Return (X, Y) of the center of cell containing provided text 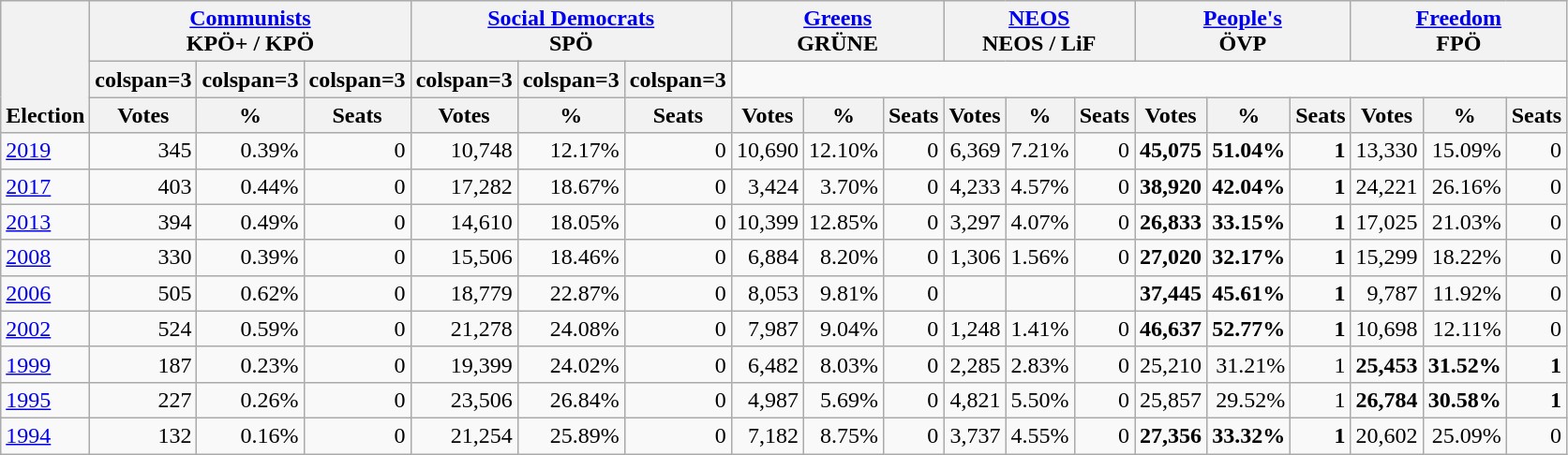
9.81% (844, 293)
0.49% (250, 222)
21,254 (464, 435)
394 (143, 222)
15,506 (464, 257)
2019 (45, 151)
4,987 (767, 400)
345 (143, 151)
9,787 (1387, 293)
25.09% (1464, 435)
132 (143, 435)
4.57% (1040, 186)
2017 (45, 186)
19,399 (464, 364)
0.16% (250, 435)
2006 (45, 293)
5.50% (1040, 400)
Social DemocratsSPÖ (571, 32)
13,330 (1387, 151)
25,453 (1387, 364)
3,424 (767, 186)
4,233 (975, 186)
21.03% (1464, 222)
12.10% (844, 151)
1995 (45, 400)
8.03% (844, 364)
10,690 (767, 151)
45.61% (1248, 293)
5.69% (844, 400)
20,602 (1387, 435)
6,369 (975, 151)
4.55% (1040, 435)
17,025 (1387, 222)
46,637 (1172, 329)
9.04% (844, 329)
CommunistsKPÖ+ / KPÖ (250, 32)
12.85% (844, 222)
24.02% (571, 364)
25,210 (1172, 364)
403 (143, 186)
12.11% (1464, 329)
27,020 (1172, 257)
GreensGRÜNE (838, 32)
33.15% (1248, 222)
1999 (45, 364)
10,399 (767, 222)
51.04% (1248, 151)
24.08% (571, 329)
7,182 (767, 435)
18.05% (571, 222)
45,075 (1172, 151)
17,282 (464, 186)
18.46% (571, 257)
6,884 (767, 257)
42.04% (1248, 186)
7.21% (1040, 151)
2.83% (1040, 364)
505 (143, 293)
4.07% (1040, 222)
2002 (45, 329)
0.23% (250, 364)
24,221 (1387, 186)
People'sÖVP (1243, 32)
1.41% (1040, 329)
8,053 (767, 293)
18,779 (464, 293)
2008 (45, 257)
1994 (45, 435)
52.77% (1248, 329)
3.70% (844, 186)
18.22% (1464, 257)
26,833 (1172, 222)
NEOSNEOS / LiF (1039, 32)
8.20% (844, 257)
8.75% (844, 435)
227 (143, 400)
330 (143, 257)
11.92% (1464, 293)
3,737 (975, 435)
6,482 (767, 364)
1,248 (975, 329)
187 (143, 364)
15,299 (1387, 257)
14,610 (464, 222)
26,784 (1387, 400)
31.52% (1464, 364)
1,306 (975, 257)
38,920 (1172, 186)
0.62% (250, 293)
23,506 (464, 400)
33.32% (1248, 435)
4,821 (975, 400)
2,285 (975, 364)
30.58% (1464, 400)
25.89% (571, 435)
25,857 (1172, 400)
27,356 (1172, 435)
31.21% (1248, 364)
22.87% (571, 293)
18.67% (571, 186)
FreedomFPÖ (1458, 32)
0.26% (250, 400)
2013 (45, 222)
0.59% (250, 329)
3,297 (975, 222)
0.44% (250, 186)
10,698 (1387, 329)
Election (45, 67)
26.84% (571, 400)
37,445 (1172, 293)
7,987 (767, 329)
21,278 (464, 329)
15.09% (1464, 151)
29.52% (1248, 400)
524 (143, 329)
1.56% (1040, 257)
10,748 (464, 151)
12.17% (571, 151)
32.17% (1248, 257)
26.16% (1464, 186)
